Find where the given text appears and provide that cell's center as [X, Y] coordinate. 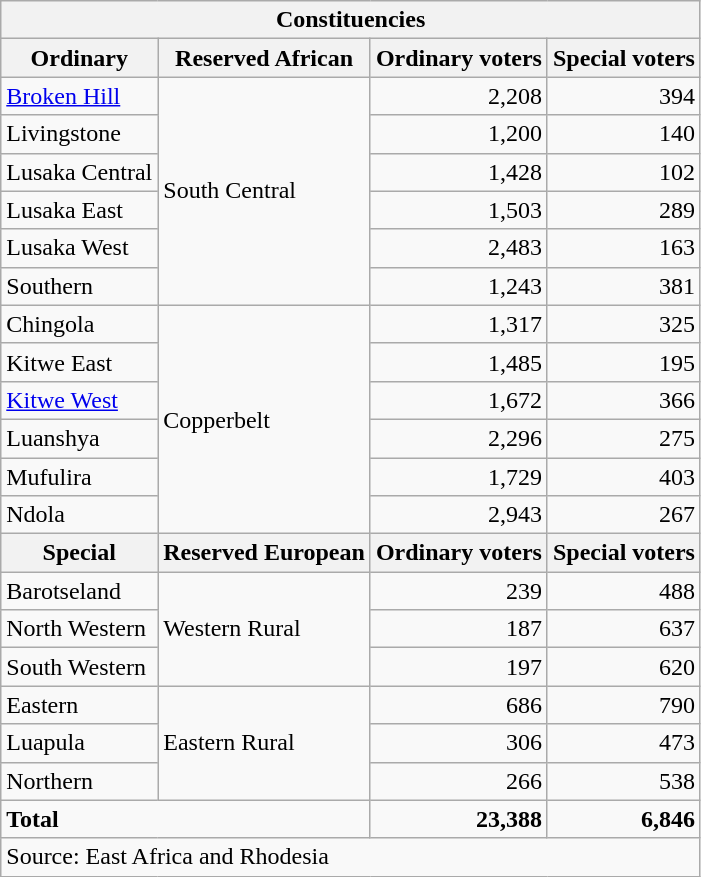
1,243 [458, 286]
140 [624, 134]
Ordinary [80, 58]
Chingola [80, 324]
1,428 [458, 172]
306 [458, 743]
1,317 [458, 324]
325 [624, 324]
195 [624, 362]
266 [458, 781]
Copperbelt [264, 419]
620 [624, 667]
197 [458, 667]
790 [624, 705]
102 [624, 172]
Ndola [80, 515]
2,208 [458, 96]
187 [458, 629]
Barotseland [80, 591]
Total [186, 819]
1,200 [458, 134]
Kitwe West [80, 400]
Source: East Africa and Rhodesia [351, 857]
Broken Hill [80, 96]
Reserved European [264, 553]
Lusaka Central [80, 172]
6,846 [624, 819]
381 [624, 286]
394 [624, 96]
366 [624, 400]
Lusaka East [80, 210]
1,503 [458, 210]
Northern [80, 781]
Eastern Rural [264, 743]
686 [458, 705]
Mufulira [80, 477]
1,485 [458, 362]
538 [624, 781]
2,483 [458, 248]
637 [624, 629]
2,296 [458, 438]
Special [80, 553]
South Western [80, 667]
1,672 [458, 400]
Constituencies [351, 20]
473 [624, 743]
Luapula [80, 743]
Western Rural [264, 629]
North Western [80, 629]
Kitwe East [80, 362]
239 [458, 591]
403 [624, 477]
Reserved African [264, 58]
2,943 [458, 515]
Lusaka West [80, 248]
1,729 [458, 477]
Southern [80, 286]
488 [624, 591]
Luanshya [80, 438]
South Central [264, 191]
275 [624, 438]
267 [624, 515]
289 [624, 210]
163 [624, 248]
Livingstone [80, 134]
23,388 [458, 819]
Eastern [80, 705]
